Return (x, y) of the center of cell containing provided text 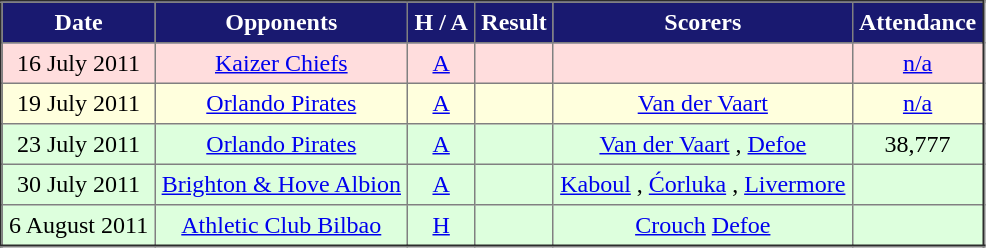
Brighton & Hove Albion (282, 184)
H (442, 226)
H / A (442, 22)
23 July 2011 (78, 144)
30 July 2011 (78, 184)
Result (514, 22)
38,777 (918, 144)
Athletic Club Bilbao (282, 226)
Van der Vaart , Defoe (702, 144)
Van der Vaart (702, 103)
19 July 2011 (78, 103)
Opponents (282, 22)
Scorers (702, 22)
Kaboul , Ćorluka , Livermore (702, 184)
6 August 2011 (78, 226)
Attendance (918, 22)
Crouch Defoe (702, 226)
Kaizer Chiefs (282, 63)
16 July 2011 (78, 63)
Date (78, 22)
